For the text-containing cell, return its midpoint in [X, Y] coordinate format. 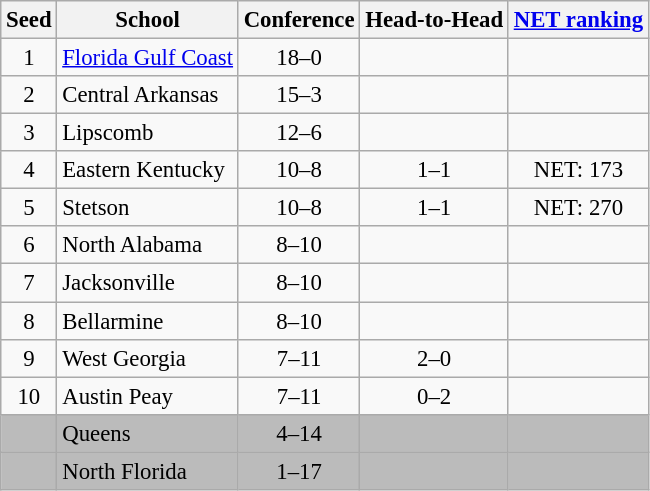
Stetson [148, 208]
3 [29, 133]
9 [29, 358]
6 [29, 245]
Conference [299, 20]
2–0 [434, 358]
NET: 173 [578, 170]
Seed [29, 20]
5 [29, 208]
4 [29, 170]
2 [29, 95]
12–6 [299, 133]
West Georgia [148, 358]
Bellarmine [148, 321]
Florida Gulf Coast [148, 58]
North Alabama [148, 245]
10 [29, 396]
Queens [148, 433]
North Florida [148, 471]
8 [29, 321]
Head-to-Head [434, 20]
1–17 [299, 471]
Eastern Kentucky [148, 170]
1 [29, 58]
NET ranking [578, 20]
School [148, 20]
18–0 [299, 58]
0–2 [434, 396]
Austin Peay [148, 396]
7 [29, 283]
Lipscomb [148, 133]
Central Arkansas [148, 95]
15–3 [299, 95]
4–14 [299, 433]
NET: 270 [578, 208]
Jacksonville [148, 283]
